Identify which cell holds the provided text, then report its [X, Y] central coordinate. 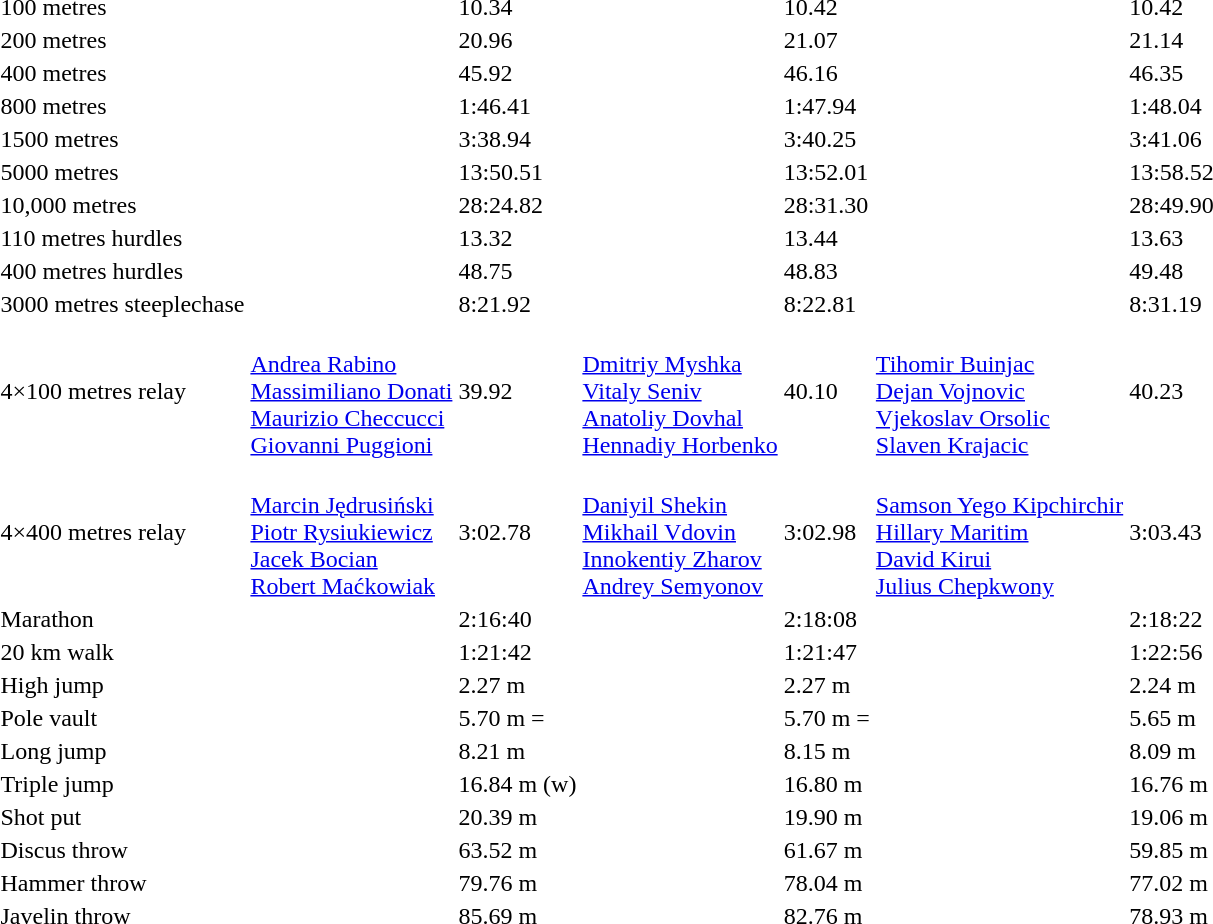
48.83 [826, 271]
2:16:40 [518, 619]
21.07 [826, 40]
19.90 m [826, 817]
63.52 m [518, 850]
13:52.01 [826, 172]
Marcin JędrusińskiPiotr RysiukiewiczJacek BocianRobert Maćkowiak [352, 532]
3:02.78 [518, 532]
39.92 [518, 391]
Andrea RabinoMassimiliano DonatiMaurizio CheccucciGiovanni Puggioni [352, 391]
8:21.92 [518, 304]
40.10 [826, 391]
8.15 m [826, 751]
3:40.25 [826, 139]
20.39 m [518, 817]
13:50.51 [518, 172]
78.04 m [826, 883]
13.44 [826, 238]
45.92 [518, 73]
28:31.30 [826, 205]
8:22.81 [826, 304]
46.16 [826, 73]
Tihomir BuinjacDejan VojnovicVjekoslav OrsolicSlaven Krajacic [999, 391]
28:24.82 [518, 205]
16.80 m [826, 784]
20.96 [518, 40]
48.75 [518, 271]
Samson Yego KipchirchirHillary MaritimDavid KiruiJulius Chepkwony [999, 532]
2:18:08 [826, 619]
1:46.41 [518, 106]
3:02.98 [826, 532]
8.21 m [518, 751]
Dmitriy MyshkaVitaly SenivAnatoliy DovhalHennadiy Horbenko [680, 391]
3:38.94 [518, 139]
1:21:47 [826, 652]
1:47.94 [826, 106]
13.32 [518, 238]
16.84 m (w) [518, 784]
Daniyil ShekinMikhail VdovinInnokentiy ZharovAndrey Semyonov [680, 532]
1:21:42 [518, 652]
79.76 m [518, 883]
61.67 m [826, 850]
